Return (X, Y) of the center of cell containing provided text 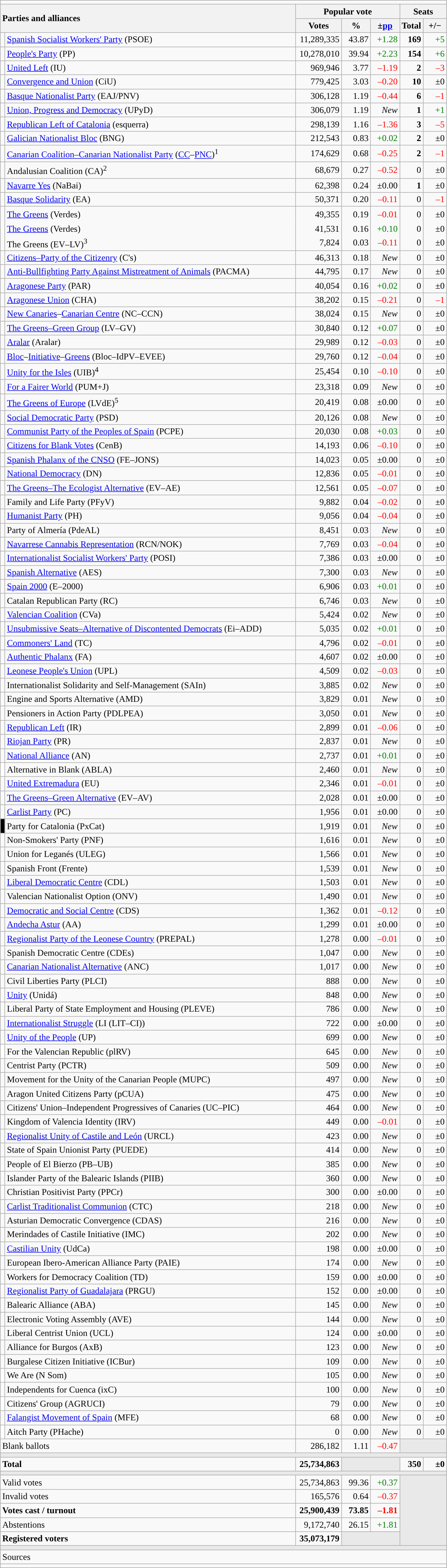
–0.20 (385, 82)
144 (319, 1319)
1,956 (319, 812)
Spain 2000 (E–2000) (150, 586)
3 (411, 124)
+/− (435, 26)
218 (319, 1206)
0.06 (356, 446)
300 (319, 1192)
Invalid votes (148, 1496)
9,172,740 (319, 1525)
Spanish Democratic Centre (CDEs) (150, 953)
20,126 (319, 418)
–0.25 (385, 153)
Bloc–Initiative–Greens (Bloc–IdPV–EVEE) (150, 356)
35,073,179 (319, 1539)
Movement for the Unity of the Canarian People (MUPC) (150, 1079)
Unsubmissive Seats–Alternative of Discontented Democrats (Ei–ADD) (150, 629)
Falangist Movement of Spain (MFE) (150, 1418)
68,679 (319, 170)
The Greens (EV–LV)3 (150, 243)
1,919 (319, 826)
United Left (IU) (150, 68)
+0.37 (385, 1482)
1,299 (319, 925)
–5 (435, 124)
0.27 (356, 170)
–1.81 (385, 1510)
1,278 (319, 939)
3,885 (319, 685)
6,906 (319, 586)
Blank ballots (148, 1446)
People's Party (PP) (150, 54)
0.20 (356, 200)
Registered voters (148, 1539)
–0.21 (385, 300)
25,900,439 (319, 1510)
National Alliance (AN) (150, 755)
Regionalist Unity of Castile and León (URCL) (150, 1136)
The Greens of Europe (LVdE)5 (150, 402)
2,460 (319, 770)
50,371 (319, 200)
62,398 (319, 185)
3,050 (319, 713)
Votes (319, 26)
38,202 (319, 300)
–1.36 (385, 124)
169 (411, 40)
Alternative in Blank (ABLA) (150, 770)
0.09 (356, 387)
For a Fairer World (PUM+J) (150, 387)
Unity for the Isles (UIB)4 (150, 372)
Aralar (Aralar) (150, 342)
Merindades of Castile Initiative (IMC) (150, 1234)
–0.47 (385, 1446)
0.17 (356, 272)
40,054 (319, 286)
14,023 (319, 460)
Engine and Sports Alternative (AMD) (150, 699)
105 (319, 1376)
49,355 (319, 215)
Independents for Cuenca (ixC) (150, 1390)
509 (319, 1065)
1,566 (319, 854)
People of El Bierzo (PB–UB) (150, 1164)
European Ibero-American Alliance Party (PAIE) (150, 1263)
Parties and alliances (148, 19)
Union, Progress and Democracy (UPyD) (150, 110)
–3 (435, 68)
99.36 (356, 1482)
2,028 (319, 798)
350 (411, 1464)
464 (319, 1108)
722 (319, 1023)
Commoners' Land (TC) (150, 643)
Workers for Democracy Coalition (TD) (150, 1277)
Leonese People's Union (UPL) (150, 671)
% (356, 26)
Andecha Astur (AA) (150, 925)
+0.10 (385, 229)
Communist Party of the Peoples of Spain (PCPE) (150, 432)
10 (411, 82)
1,616 (319, 840)
Castilian Unity (UdCa) (150, 1249)
Seats (423, 11)
5,035 (319, 629)
0.10 (356, 372)
2,837 (319, 741)
Civil Liberties Party (PLCI) (150, 981)
2,737 (319, 755)
Valencian Nationalist Option (ONV) (150, 897)
44,795 (319, 272)
286,182 (319, 1446)
152 (319, 1291)
Aragonese Union (CHA) (150, 300)
Basque Solidarity (EA) (150, 200)
423 (319, 1136)
Spanish Front (Frente) (150, 868)
23,318 (319, 387)
10,278,010 (319, 54)
7,386 (319, 558)
3.77 (356, 68)
New Canaries–Canarian Centre (NC–CCN) (150, 314)
779,425 (319, 82)
6,746 (319, 600)
306,079 (319, 110)
7,824 (319, 243)
Party of Almería (PdeAL) (150, 530)
Citizens' Union–Independent Progressives of Canaries (UC–PIC) (150, 1108)
0.19 (356, 215)
Andalusian Coalition (CA)2 (150, 170)
1,362 (319, 911)
68 (319, 1418)
State of Spain Unionist Party (PUEDE) (150, 1150)
+2.23 (385, 54)
30,840 (319, 328)
Aitch Party (PHache) (150, 1432)
0.83 (356, 138)
Anti-Bullfighting Party Against Mistreatment of Animals (PACMA) (150, 272)
212,543 (319, 138)
–0.06 (385, 727)
1.16 (356, 124)
7,300 (319, 572)
Basque Nationalist Party (EAJ/PNV) (150, 96)
–0.52 (385, 170)
Canarian Nationalist Alternative (ANC) (150, 967)
Carlist Party (PC) (150, 812)
25,454 (319, 372)
–0.44 (385, 96)
+0.07 (385, 328)
Liberal Democratic Centre (CDL) (150, 882)
497 (319, 1079)
Carlist Traditionalist Communion (CTC) (150, 1206)
6 (411, 96)
20,419 (319, 402)
12,836 (319, 474)
475 (319, 1094)
National Democracy (DN) (150, 474)
4,796 (319, 643)
Popular vote (348, 11)
0.24 (356, 185)
449 (319, 1122)
699 (319, 1037)
Asturian Democratic Convergence (CDAS) (150, 1220)
4,509 (319, 671)
–0.12 (385, 911)
109 (319, 1361)
202 (319, 1234)
159 (319, 1277)
0.64 (356, 1496)
Sources (223, 1557)
Internationalist Socialist Workers' Party (POSI) (150, 558)
–1.19 (385, 68)
216 (319, 1220)
Spanish Alternative (AES) (150, 572)
Liberal Centrist Union (UCL) (150, 1333)
385 (319, 1164)
Authentic Phalanx (FA) (150, 657)
174 (319, 1263)
Convergence and Union (CiU) (150, 82)
1,017 (319, 967)
Regionalist Party of Guadalajara (PRGU) (150, 1291)
+1.81 (385, 1525)
Unity of the People (UP) (150, 1037)
2,346 (319, 784)
5,424 (319, 614)
Spanish Socialist Workers' Party (PSOE) (150, 40)
±pp (385, 26)
46,313 (319, 258)
414 (319, 1150)
198 (319, 1249)
Electronic Voting Assembly (AVE) (150, 1319)
154 (411, 54)
Pensioners in Action Party (PDLPEA) (150, 713)
645 (319, 1051)
Canarian Coalition–Canarian Nationalist Party (CC–PNC)1 (150, 153)
+6 (435, 54)
–0.37 (385, 1496)
Kingdom of Valencia Identity (IRV) (150, 1122)
7,769 (319, 544)
Centrist Party (PCTR) (150, 1065)
1,503 (319, 882)
+1 (435, 110)
Votes cast / turnout (148, 1510)
1,490 (319, 897)
+0.03 (385, 432)
Citizens' Group (AGRUCI) (150, 1404)
0.68 (356, 153)
39.94 (356, 54)
United Extremadura (EU) (150, 784)
360 (319, 1178)
We Are (N Som) (150, 1376)
26.15 (356, 1525)
174,629 (319, 153)
–0.07 (385, 488)
Valencian Coalition (CVa) (150, 614)
The Greens–Green Alternative (EV–AV) (150, 798)
Navarrese Cannabis Representation (RCN/NOK) (150, 544)
Burgalese Citizen Initiative (ICBur) (150, 1361)
Family and Life Party (PFyV) (150, 502)
20,030 (319, 432)
Balearic Alliance (ABA) (150, 1305)
Alliance for Burgos (AxB) (150, 1347)
3,829 (319, 699)
888 (319, 981)
Social Democratic Party (PSD) (150, 418)
848 (319, 995)
4,607 (319, 657)
29,760 (319, 356)
43.87 (356, 40)
The Greens–Green Group (LV–GV) (150, 328)
Valid votes (148, 1482)
11,289,335 (319, 40)
–0.02 (385, 502)
2,899 (319, 727)
Republican Left (IR) (150, 727)
Republican Left of Catalonia (esquerra) (150, 124)
1,539 (319, 868)
Galician Nationalist Bloc (BNG) (150, 138)
Citizens–Party of the Citizenry (C's) (150, 258)
+5 (435, 40)
Liberal Party of State Employment and Housing (PLEVE) (150, 1009)
Humanist Party (PH) (150, 516)
41,531 (319, 229)
14,193 (319, 446)
145 (319, 1305)
Christian Positivist Party (PPCr) (150, 1192)
Navarre Yes (NaBai) (150, 185)
Non-Smokers' Party (PNF) (150, 840)
1.11 (356, 1446)
Catalan Republican Party (RC) (150, 600)
Unity (Unidá) (150, 995)
786 (319, 1009)
306,128 (319, 96)
298,139 (319, 124)
123 (319, 1347)
1,047 (319, 953)
38,024 (319, 314)
Riojan Party (PR) (150, 741)
Union for Leganés (ULEG) (150, 854)
Aragon United Citizens Party (pCUA) (150, 1094)
Party for Catalonia (PxCat) (150, 826)
Internationalist Struggle (LI (LIT–CI)) (150, 1023)
Aragonese Party (PAR) (150, 286)
12,561 (319, 488)
79 (319, 1404)
9,882 (319, 502)
Internationalist Solidarity and Self-Management (SAIn) (150, 685)
For the Valencian Republic (plRV) (150, 1051)
969,946 (319, 68)
165,576 (319, 1496)
9,056 (319, 516)
73.85 (356, 1510)
8,451 (319, 530)
0.18 (356, 258)
3.03 (356, 82)
100 (319, 1390)
Islander Party of the Balearic Islands (PIIB) (150, 1178)
+1.28 (385, 40)
The Greens–The Ecologist Alternative (EV–AE) (150, 488)
Citizens for Blank Votes (CenB) (150, 446)
Democratic and Social Centre (CDS) (150, 911)
Spanish Phalanx of the CNSO (FE–JONS) (150, 460)
Regionalist Party of the Leonese Country (PREPAL) (150, 939)
Abstentions (148, 1525)
124 (319, 1333)
29,989 (319, 342)
